Extract the [x, y] coordinate from the center of the cell holding the provided text.  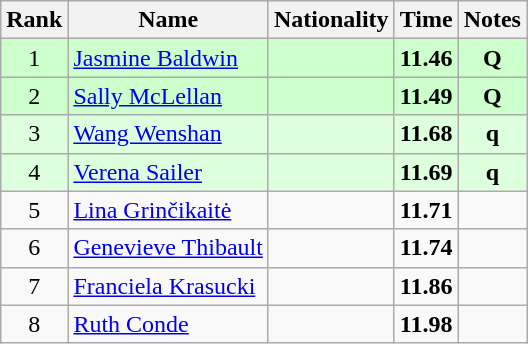
Wang Wenshan [168, 134]
1 [34, 58]
11.74 [426, 248]
4 [34, 172]
Jasmine Baldwin [168, 58]
Time [426, 20]
11.86 [426, 286]
7 [34, 286]
11.98 [426, 324]
11.49 [426, 96]
11.46 [426, 58]
Rank [34, 20]
Lina Grinčikaitė [168, 210]
Sally McLellan [168, 96]
11.68 [426, 134]
Nationality [331, 20]
Genevieve Thibault [168, 248]
Franciela Krasucki [168, 286]
Verena Sailer [168, 172]
6 [34, 248]
3 [34, 134]
2 [34, 96]
11.71 [426, 210]
8 [34, 324]
11.69 [426, 172]
5 [34, 210]
Name [168, 20]
Ruth Conde [168, 324]
Notes [492, 20]
